Capture the cell that displays the provided text and extract its (X, Y) central coordinate. 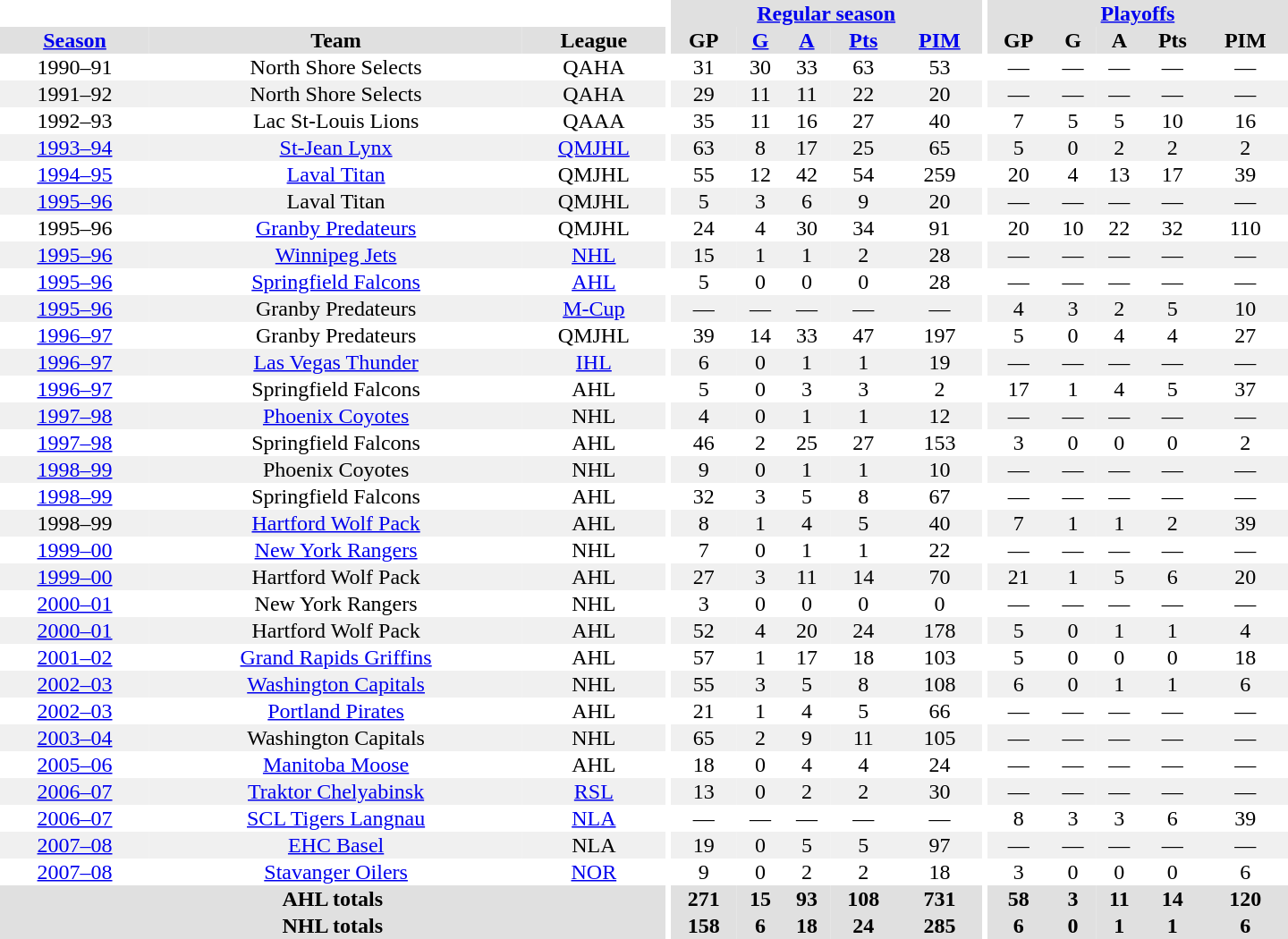
Portland Pirates (336, 711)
2005–06 (75, 765)
EHC Basel (336, 845)
SCL Tigers Langnau (336, 818)
53 (939, 67)
285 (939, 926)
Grand Rapids Griffins (336, 657)
1994–95 (75, 174)
Lac St-Louis Lions (336, 121)
31 (703, 67)
AHL totals (333, 899)
67 (939, 496)
35 (703, 121)
1993–94 (75, 148)
70 (939, 577)
Las Vegas Thunder (336, 362)
271 (703, 899)
Season (75, 40)
178 (939, 630)
110 (1245, 228)
103 (939, 657)
91 (939, 228)
League (594, 40)
42 (807, 174)
2003–04 (75, 738)
731 (939, 899)
197 (939, 335)
66 (939, 711)
1992–93 (75, 121)
153 (939, 443)
52 (703, 630)
NOR (594, 872)
105 (939, 738)
97 (939, 845)
Playoffs (1138, 13)
QAAA (594, 121)
1990–91 (75, 67)
1991–92 (75, 94)
Traktor Chelyabinsk (336, 791)
54 (864, 174)
2001–02 (75, 657)
29 (703, 94)
Team (336, 40)
Manitoba Moose (336, 765)
93 (807, 899)
NHL totals (333, 926)
Regular season (826, 13)
RSL (594, 791)
158 (703, 926)
M-Cup (594, 309)
58 (1019, 899)
St-Jean Lynx (336, 148)
37 (1245, 389)
34 (864, 228)
IHL (594, 362)
57 (703, 657)
47 (864, 335)
259 (939, 174)
120 (1245, 899)
Winnipeg Jets (336, 255)
Stavanger Oilers (336, 872)
46 (703, 443)
